For the text-containing cell, return its midpoint in [x, y] coordinate format. 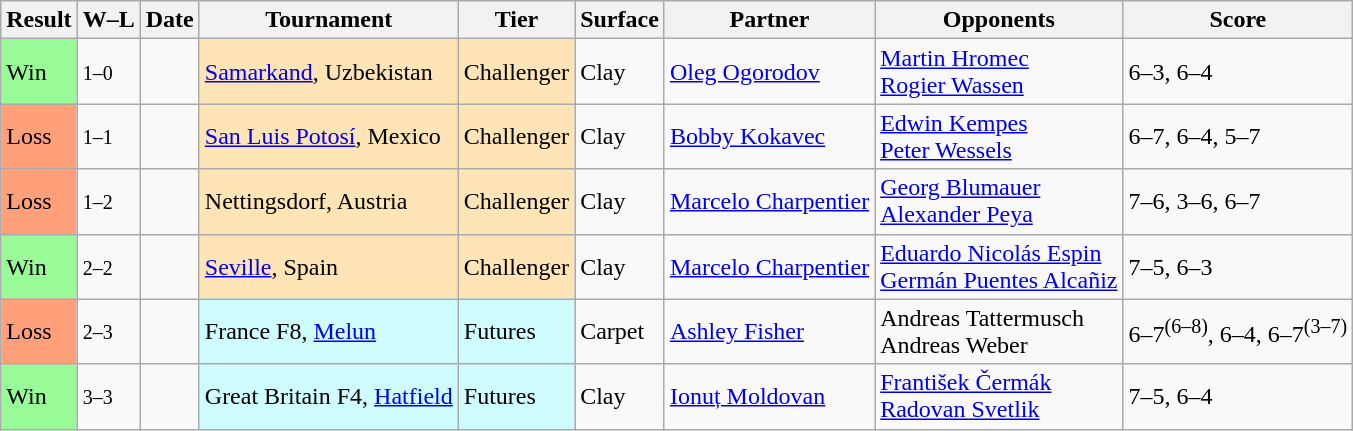
France F8, Melun [328, 332]
7–6, 3–6, 6–7 [1238, 202]
Eduardo Nicolás Espin Germán Puentes Alcañiz [999, 266]
6–7(6–8), 6–4, 6–7(3–7) [1238, 332]
W–L [108, 20]
Oleg Ogorodov [769, 72]
3–3 [108, 396]
6–7, 6–4, 5–7 [1238, 136]
Nettingsdorf, Austria [328, 202]
Samarkand, Uzbekistan [328, 72]
Georg Blumauer Alexander Peya [999, 202]
František Čermák Radovan Svetlik [999, 396]
Partner [769, 20]
2–2 [108, 266]
Edwin Kempes Peter Wessels [999, 136]
7–5, 6–3 [1238, 266]
7–5, 6–4 [1238, 396]
Date [170, 20]
Andreas Tattermusch Andreas Weber [999, 332]
Bobby Kokavec [769, 136]
Carpet [620, 332]
2–3 [108, 332]
Seville, Spain [328, 266]
Result [39, 20]
Great Britain F4, Hatfield [328, 396]
Tournament [328, 20]
Surface [620, 20]
6–3, 6–4 [1238, 72]
Ashley Fisher [769, 332]
1–1 [108, 136]
Score [1238, 20]
Opponents [999, 20]
Ionuț Moldovan [769, 396]
1–2 [108, 202]
1–0 [108, 72]
San Luis Potosí, Mexico [328, 136]
Tier [516, 20]
Martin Hromec Rogier Wassen [999, 72]
